Search for the cell housing the specified text and yield its (x, y) center coordinate. 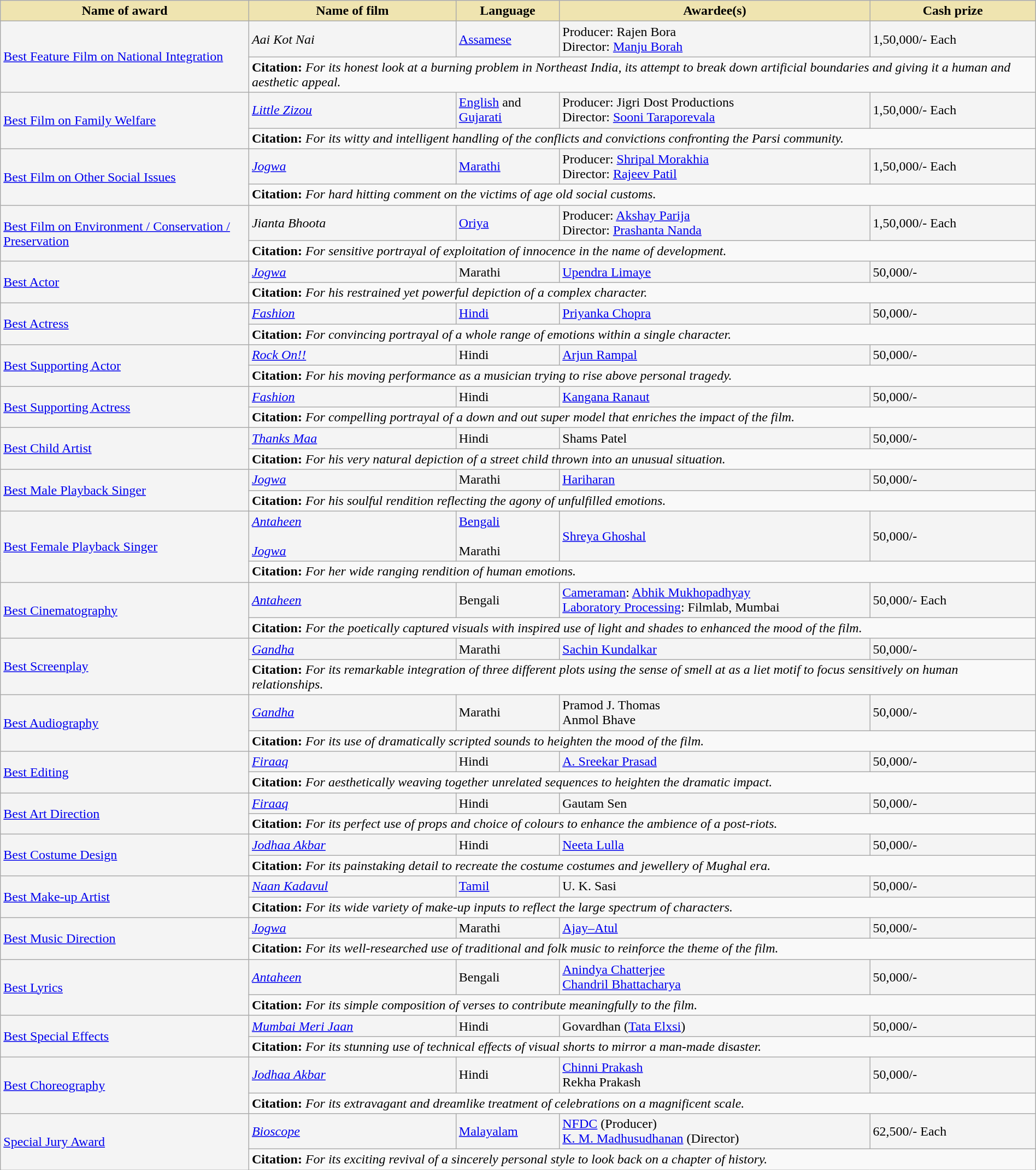
Name of award (125, 11)
Chinni PrakashRekha Prakash (715, 1074)
Best Music Direction (125, 938)
Best Lyrics (125, 987)
Naan Kadavul (352, 886)
Best Child Artist (125, 449)
Best Supporting Actor (125, 366)
Producer: Rajen BoraDirector: Manju Borah (715, 39)
A. Sreekar Prasad (715, 762)
Best Make-up Artist (125, 897)
Best Feature Film on National Integration (125, 57)
50,000/- Each (953, 600)
Citation: For the poetically captured visuals with inspired use of light and shades to enhanced the mood of the film. (642, 628)
Citation: For its extravagant and dreamlike treatment of celebrations on a magnificent scale. (642, 1103)
Neeta Lulla (715, 845)
Shreya Ghoshal (715, 536)
Best Actress (125, 324)
Best Actor (125, 282)
Hariharan (715, 480)
Tamil (507, 886)
Citation: For its wide variety of make-up inputs to reflect the large spectrum of characters. (642, 907)
Name of film (352, 11)
Best Supporting Actress (125, 407)
Sachin Kundalkar (715, 649)
Gautam Sen (715, 803)
Best Costume Design (125, 855)
Best Choreography (125, 1085)
Ajay–Atul (715, 928)
AntaheenJogwa (352, 536)
Priyanka Chopra (715, 313)
Bioscope (352, 1131)
Citation: For its use of dramatically scripted sounds to heighten the mood of the film. (642, 740)
Citation: For his moving performance as a musician trying to rise above personal tragedy. (642, 376)
Mumbai Meri Jaan (352, 1026)
U. K. Sasi (715, 886)
Awardee(s) (715, 11)
Best Screenplay (125, 667)
Citation: For its painstaking detail to recreate the costume costumes and jewellery of Mughal era. (642, 866)
Best Film on Family Welfare (125, 120)
Citation: For its simple composition of verses to contribute meaningfully to the film. (642, 1005)
Citation: For her wide ranging rendition of human emotions. (642, 572)
Citation: For his restrained yet powerful depiction of a complex character. (642, 292)
Citation: For sensitive portrayal of exploitation of innocence in the name of development. (642, 251)
Aai Kot Nai (352, 39)
Shams Patel (715, 438)
Citation: For its witty and intelligent handling of the conflicts and convictions confronting the Parsi community. (642, 138)
Thanks Maa (352, 438)
Producer: Akshay ParijaDirector: Prashanta Nanda (715, 223)
Best Film on Environment / Conservation / Preservation (125, 233)
Cash prize (953, 11)
Arjun Rampal (715, 355)
Rock On!! (352, 355)
Citation: For aesthetically weaving together unrelated sequences to heighten the dramatic impact. (642, 783)
BengaliMarathi (507, 536)
Assamese (507, 39)
NFDC (Producer)K. M. Madhusudhanan (Director) (715, 1131)
Best Special Effects (125, 1036)
Upendra Limaye (715, 272)
Citation: For hard hitting comment on the victims of age old social customs. (642, 195)
Best Film on Other Social Issues (125, 177)
Citation: For its stunning use of technical effects of visual shorts to mirror a man-made disaster. (642, 1046)
Cameraman: Abhik MukhopadhyayLaboratory Processing: Filmlab, Mumbai (715, 600)
Pramod J. ThomasAnmol Bhave (715, 713)
English and Gujarati (507, 110)
Little Zizou (352, 110)
Best Female Playback Singer (125, 546)
Citation: For its exciting revival of a sincerely personal style to look back on a chapter of history. (642, 1160)
Kangana Ranaut (715, 397)
Best Male Playback Singer (125, 490)
Malayalam (507, 1131)
Citation: For his soulful rendition reflecting the agony of unfulfilled emotions. (642, 501)
Producer: Shripal MorakhiaDirector: Rajeev Patil (715, 166)
Jianta Bhoota (352, 223)
Special Jury Award (125, 1142)
Anindya ChatterjeeChandril Bhattacharya (715, 977)
Govardhan (Tata Elxsi) (715, 1026)
62,500/- Each (953, 1131)
Citation: For his very natural depiction of a street child thrown into an unusual situation. (642, 459)
Best Cinematography (125, 610)
Best Art Direction (125, 814)
Citation: For convincing portrayal of a whole range of emotions within a single character. (642, 334)
Citation: For its perfect use of props and choice of colours to enhance the ambience of a post-riots. (642, 824)
Oriya (507, 223)
Best Editing (125, 772)
Best Audiography (125, 722)
Producer: Jigri Dost ProductionsDirector: Sooni Taraporevala (715, 110)
Language (507, 11)
Citation: For its well-researched use of traditional and folk music to reinforce the theme of the film. (642, 949)
Citation: For compelling portrayal of a down and out super model that enriches the impact of the film. (642, 418)
